Capture the cell that displays the provided text and extract its (X, Y) central coordinate. 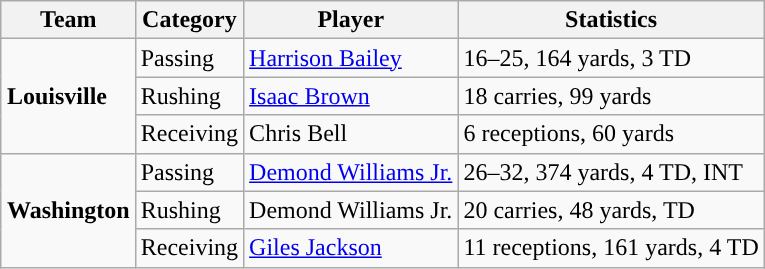
26–32, 374 yards, 4 TD, INT (611, 172)
Chris Bell (351, 134)
Isaac Brown (351, 96)
Washington (68, 210)
Giles Jackson (351, 248)
20 carries, 48 yards, TD (611, 210)
Team (68, 20)
11 receptions, 161 yards, 4 TD (611, 248)
18 carries, 99 yards (611, 96)
Louisville (68, 96)
Player (351, 20)
Category (189, 20)
6 receptions, 60 yards (611, 134)
16–25, 164 yards, 3 TD (611, 58)
Statistics (611, 20)
Harrison Bailey (351, 58)
